Scan for the cell matching the given text and deliver its [X, Y] coordinate at center. 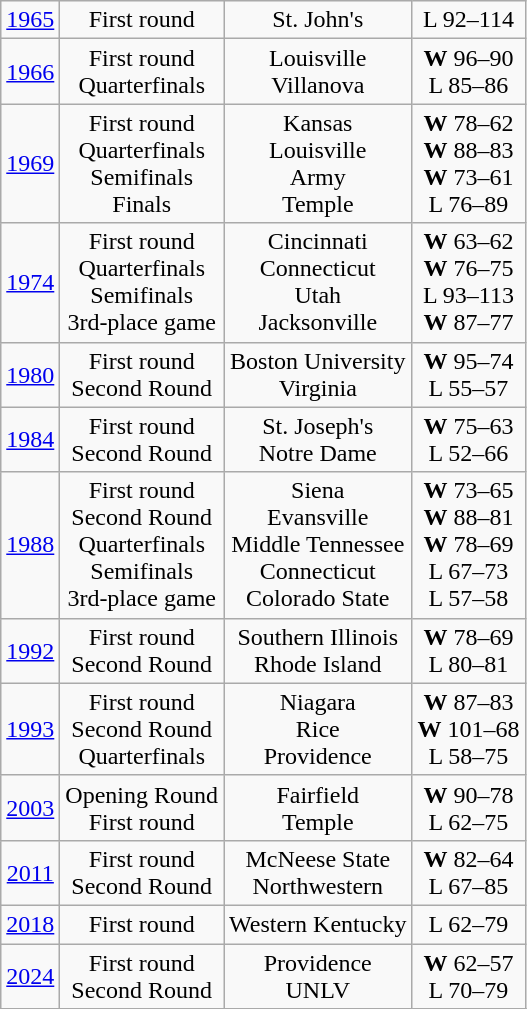
W 82–64L 67–85 [468, 872]
KansasLouisvilleArmyTemple [318, 164]
First roundQuarterfinalsSemifinals3rd-place game [142, 282]
St. John's [318, 20]
1969 [30, 164]
ProvidenceUNLV [318, 976]
SienaEvansvilleMiddle TennesseeConnecticutColorado State [318, 545]
1984 [30, 440]
L 62–79 [468, 924]
McNeese StateNorthwestern [318, 872]
FairfieldTemple [318, 808]
W 78–69L 80–81 [468, 650]
W 78–62W 88–83W 73–61L 76–89 [468, 164]
W 90–78L 62–75 [468, 808]
Southern IllinoisRhode Island [318, 650]
W 87–83W 101–68L 58–75 [468, 729]
LouisvilleVillanova [318, 72]
Boston UniversityVirginia [318, 374]
1966 [30, 72]
1992 [30, 650]
1993 [30, 729]
First roundSecond RoundQuarterfinals [142, 729]
L 92–114 [468, 20]
W 96–90L 85–86 [468, 72]
Western Kentucky [318, 924]
First roundSecond RoundQuarterfinalsSemifinals3rd-place game [142, 545]
2011 [30, 872]
2024 [30, 976]
W 62–57L 70–79 [468, 976]
Opening RoundFirst round [142, 808]
W 73–65W 88–81W 78–69L 67–73L 57–58 [468, 545]
W 75–63L 52–66 [468, 440]
1965 [30, 20]
W 95–74L 55–57 [468, 374]
CincinnatiConnecticutUtahJacksonville [318, 282]
1980 [30, 374]
2018 [30, 924]
1974 [30, 282]
1988 [30, 545]
St. Joseph'sNotre Dame [318, 440]
First roundQuarterfinals [142, 72]
2003 [30, 808]
NiagaraRiceProvidence [318, 729]
First roundQuarterfinalsSemifinalsFinals [142, 164]
W 63–62W 76–75L 93–113W 87–77 [468, 282]
